Locate the cell with the specified text and output its (X, Y) center coordinate. 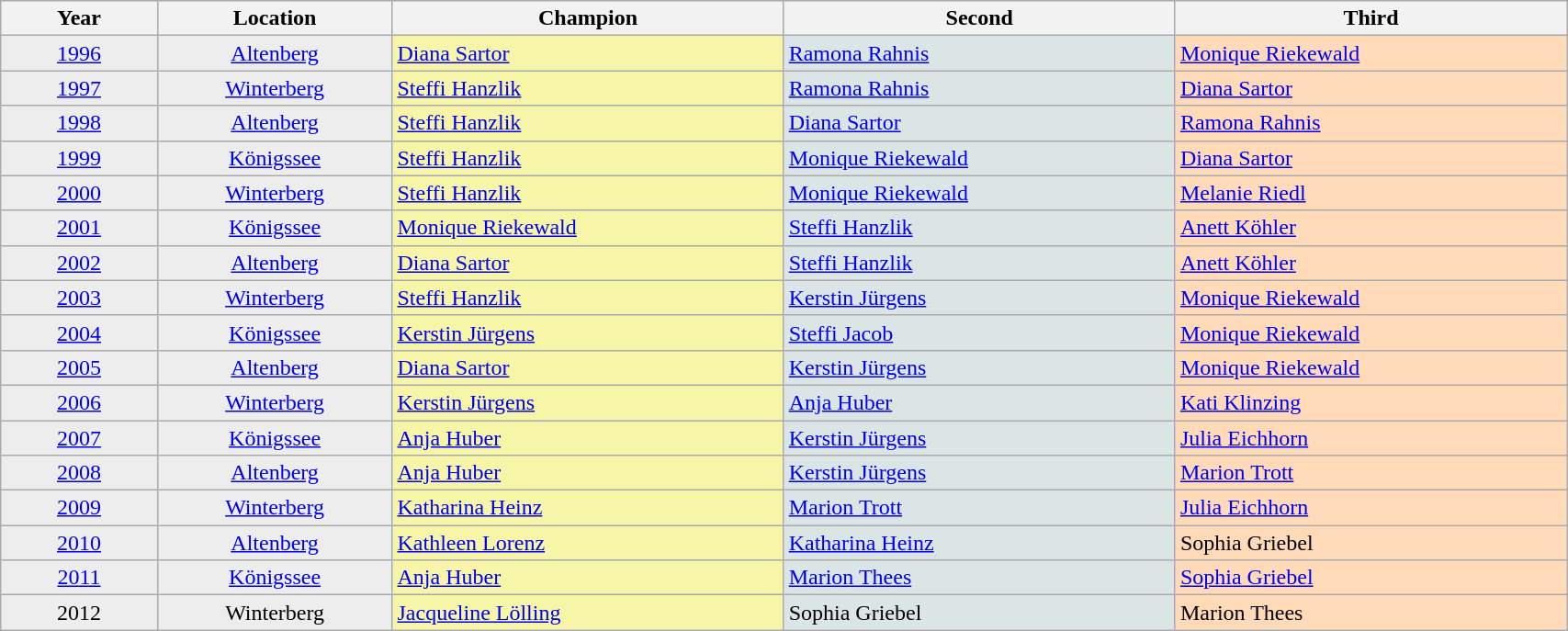
2004 (79, 332)
2009 (79, 508)
1997 (79, 88)
2007 (79, 438)
Jacqueline Lölling (588, 613)
2005 (79, 367)
Steffi Jacob (979, 332)
Second (979, 18)
2001 (79, 228)
Kathleen Lorenz (588, 543)
Location (275, 18)
1999 (79, 158)
1996 (79, 53)
2010 (79, 543)
Kati Klinzing (1371, 402)
2003 (79, 298)
2002 (79, 263)
2011 (79, 578)
Third (1371, 18)
2006 (79, 402)
2012 (79, 613)
1998 (79, 123)
Melanie Riedl (1371, 193)
Year (79, 18)
Champion (588, 18)
2000 (79, 193)
2008 (79, 473)
